Provide the (x, y) coordinate of the cell's center where the given text is located.  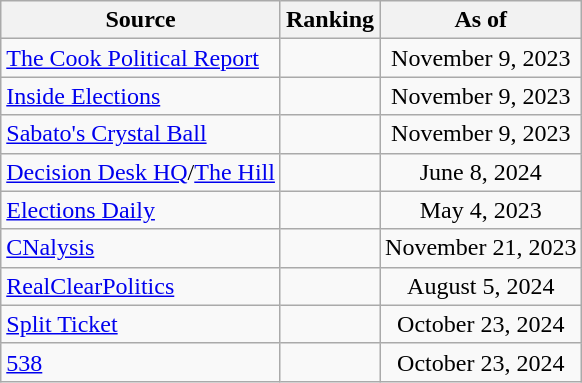
Ranking (330, 20)
Elections Daily (141, 210)
August 5, 2024 (481, 286)
Decision Desk HQ/The Hill (141, 172)
November 21, 2023 (481, 248)
Sabato's Crystal Ball (141, 134)
Source (141, 20)
RealClearPolitics (141, 286)
June 8, 2024 (481, 172)
538 (141, 362)
As of (481, 20)
Inside Elections (141, 96)
CNalysis (141, 248)
The Cook Political Report (141, 58)
May 4, 2023 (481, 210)
Split Ticket (141, 324)
